Return the [X, Y] coordinate for the center point of the cell that contains the specified text.  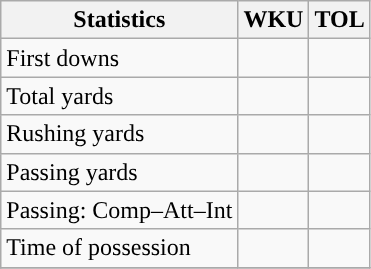
Statistics [120, 20]
Time of possession [120, 248]
Total yards [120, 96]
First downs [120, 58]
Passing: Comp–Att–Int [120, 210]
Passing yards [120, 172]
Rushing yards [120, 134]
WKU [274, 20]
TOL [340, 20]
